For the text-containing cell, return its midpoint in (X, Y) coordinate format. 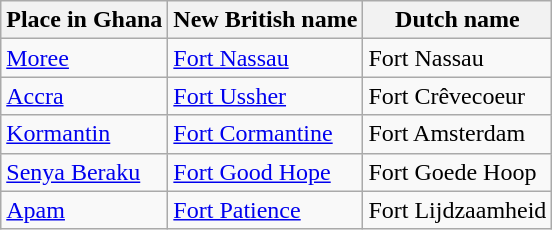
Senya Beraku (84, 172)
Kormantin (84, 134)
Fort Patience (266, 210)
Accra (84, 96)
Fort Good Hope (266, 172)
Place in Ghana (84, 20)
Dutch name (458, 20)
Fort Lijdzaamheid (458, 210)
Fort Cormantine (266, 134)
Fort Ussher (266, 96)
Apam (84, 210)
Moree (84, 58)
Fort Crêvecoeur (458, 96)
Fort Amsterdam (458, 134)
New British name (266, 20)
Fort Goede Hoop (458, 172)
